Search for the cell housing the specified text and yield its (x, y) center coordinate. 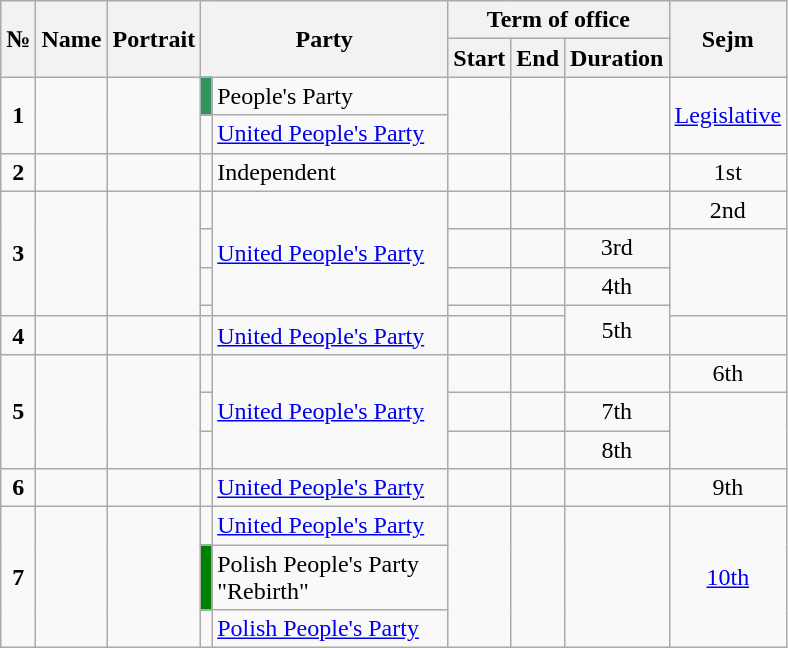
9th (728, 488)
End (538, 58)
6th (728, 373)
1st (728, 172)
7 (18, 578)
People's Party (330, 96)
Polish People's Party "Rebirth" (330, 578)
4th (617, 286)
Duration (617, 58)
Start (480, 58)
Polish People's Party (330, 629)
Sejm (728, 39)
8th (617, 449)
1 (18, 115)
2nd (728, 210)
5 (18, 411)
2 (18, 172)
Legislative (728, 115)
3rd (617, 248)
5th (617, 330)
№ (18, 39)
Portrait (154, 39)
7th (617, 411)
3 (18, 254)
Independent (330, 172)
4 (18, 335)
Term of office (558, 20)
6 (18, 488)
Name (72, 39)
10th (728, 578)
Party (324, 39)
